Locate the cell with the specified text and output its (X, Y) center coordinate. 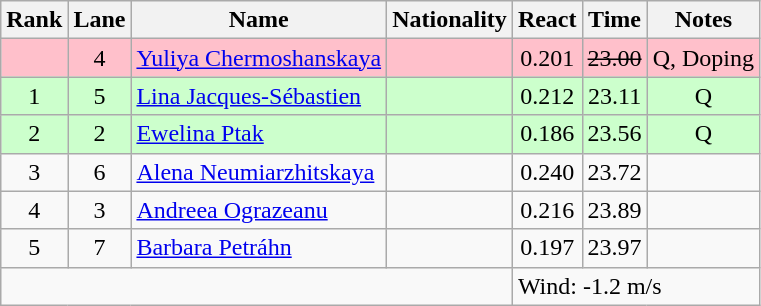
Wind: -1.2 m/s (636, 286)
23.00 (614, 58)
Notes (703, 20)
0.212 (547, 96)
Time (614, 20)
Yuliya Chermoshanskaya (259, 58)
7 (100, 248)
React (547, 20)
23.72 (614, 172)
Rank (34, 20)
0.197 (547, 248)
Name (259, 20)
23.97 (614, 248)
Nationality (450, 20)
23.56 (614, 134)
Barbara Petráhn (259, 248)
6 (100, 172)
Andreea Ograzeanu (259, 210)
23.89 (614, 210)
0.240 (547, 172)
Ewelina Ptak (259, 134)
23.11 (614, 96)
Alena Neumiarzhitskaya (259, 172)
1 (34, 96)
0.186 (547, 134)
Q, Doping (703, 58)
Lane (100, 20)
0.201 (547, 58)
Lina Jacques-Sébastien (259, 96)
0.216 (547, 210)
